Locate the cell with the specified text and output its [x, y] center coordinate. 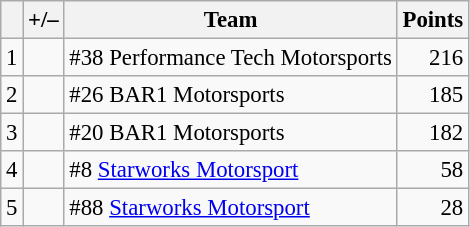
#88 Starworks Motorsport [230, 208]
58 [432, 170]
185 [432, 95]
#38 Performance Tech Motorsports [230, 58]
#26 BAR1 Motorsports [230, 95]
+/– [44, 20]
4 [12, 170]
2 [12, 95]
216 [432, 58]
Team [230, 20]
Points [432, 20]
3 [12, 133]
#8 Starworks Motorsport [230, 170]
1 [12, 58]
5 [12, 208]
28 [432, 208]
#20 BAR1 Motorsports [230, 133]
182 [432, 133]
